Output the [x, y] coordinate of the center of the cell containing the given text.  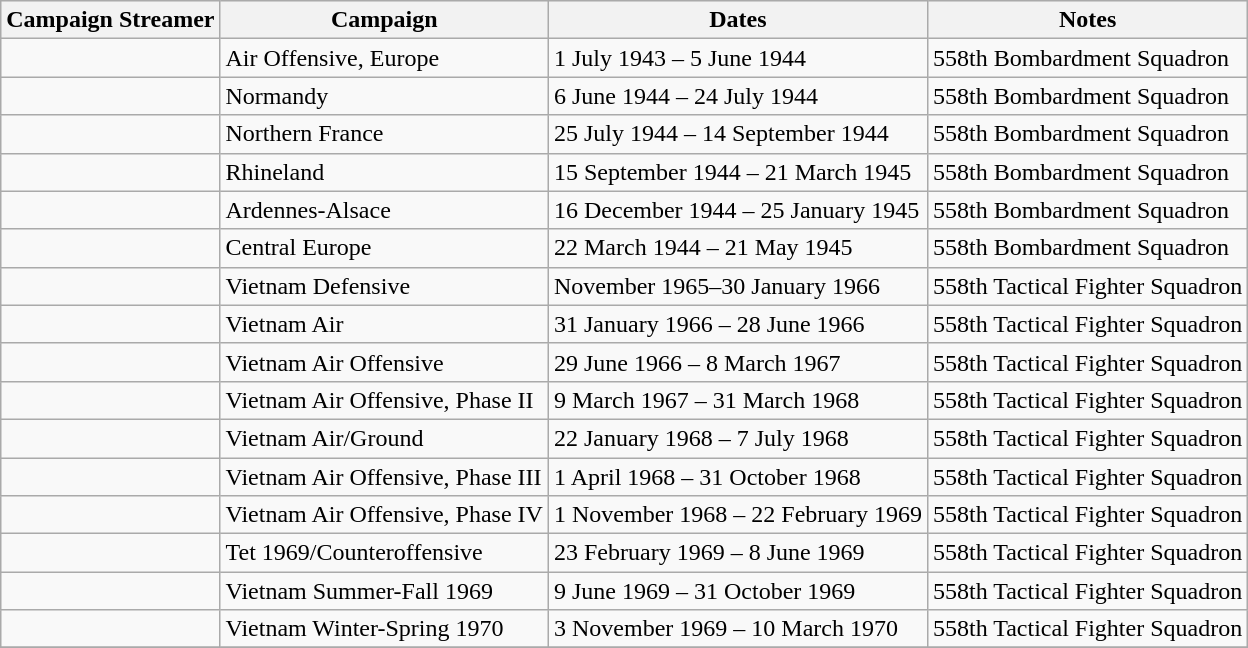
Dates [738, 20]
1 July 1943 – 5 June 1944 [738, 58]
Air Offensive, Europe [384, 58]
22 January 1968 – 7 July 1968 [738, 438]
Rhineland [384, 172]
9 June 1969 – 31 October 1969 [738, 591]
9 March 1967 – 31 March 1968 [738, 400]
Tet 1969/Counteroffensive [384, 553]
Campaign Streamer [110, 20]
25 July 1944 – 14 September 1944 [738, 134]
Ardennes-Alsace [384, 210]
November 1965–30 January 1966 [738, 286]
1 November 1968 – 22 February 1969 [738, 515]
16 December 1944 – 25 January 1945 [738, 210]
Vietnam Air Offensive, Phase II [384, 400]
Vietnam Air Offensive, Phase IV [384, 515]
Notes [1087, 20]
23 February 1969 – 8 June 1969 [738, 553]
Northern France [384, 134]
Normandy [384, 96]
29 June 1966 – 8 March 1967 [738, 362]
6 June 1944 – 24 July 1944 [738, 96]
Vietnam Winter-Spring 1970 [384, 629]
Vietnam Air/Ground [384, 438]
22 March 1944 – 21 May 1945 [738, 248]
31 January 1966 – 28 June 1966 [738, 324]
Vietnam Air Offensive [384, 362]
Central Europe [384, 248]
15 September 1944 – 21 March 1945 [738, 172]
Vietnam Air [384, 324]
Vietnam Air Offensive, Phase III [384, 477]
Vietnam Defensive [384, 286]
Vietnam Summer-Fall 1969 [384, 591]
1 April 1968 – 31 October 1968 [738, 477]
Campaign [384, 20]
3 November 1969 – 10 March 1970 [738, 629]
